Return [x, y] of the center of cell containing provided text 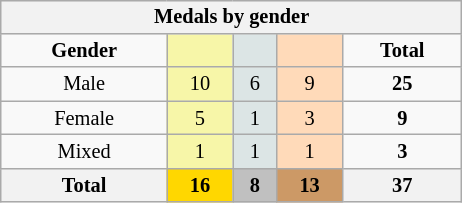
Mixed [84, 152]
Male [84, 84]
8 [255, 185]
6 [255, 84]
16 [200, 185]
10 [200, 84]
37 [402, 185]
5 [200, 118]
Female [84, 118]
13 [310, 185]
Medals by gender [231, 17]
25 [402, 84]
Gender [84, 51]
